Scan for the cell matching the given text and deliver its [x, y] coordinate at center. 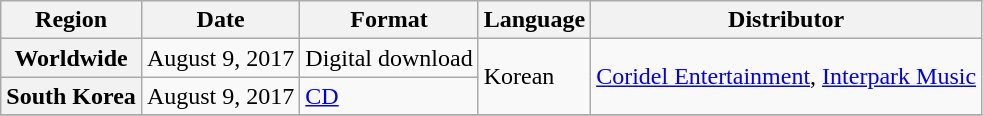
Date [220, 20]
Region [72, 20]
Korean [534, 77]
Language [534, 20]
Digital download [389, 58]
Coridel Entertainment, Interpark Music [786, 77]
Format [389, 20]
CD [389, 96]
Worldwide [72, 58]
South Korea [72, 96]
Distributor [786, 20]
